Find where the given text appears and provide that cell's center as [X, Y] coordinate. 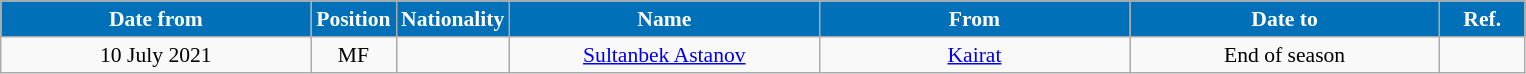
Kairat [974, 55]
Nationality [452, 19]
Position [354, 19]
10 July 2021 [156, 55]
From [974, 19]
Date to [1285, 19]
Name [664, 19]
End of season [1285, 55]
Sultanbek Astanov [664, 55]
Ref. [1482, 19]
Date from [156, 19]
MF [354, 55]
